Return (x, y) of the center of cell containing provided text 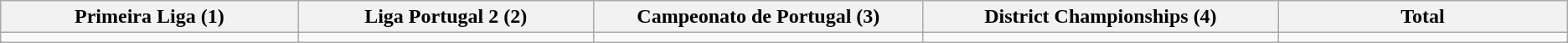
District Championships (4) (1101, 17)
Total (1423, 17)
Primeira Liga (1) (149, 17)
Campeonato de Portugal (3) (758, 17)
Liga Portugal 2 (2) (446, 17)
